Search for the cell housing the specified text and yield its (x, y) center coordinate. 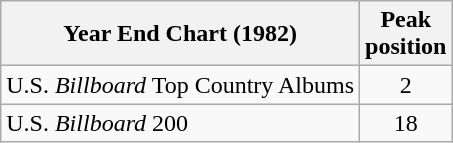
U.S. Billboard Top Country Albums (180, 85)
2 (406, 85)
U.S. Billboard 200 (180, 123)
18 (406, 123)
Year End Chart (1982) (180, 34)
Peakposition (406, 34)
